Output the (x, y) coordinate of the center of the cell containing the given text.  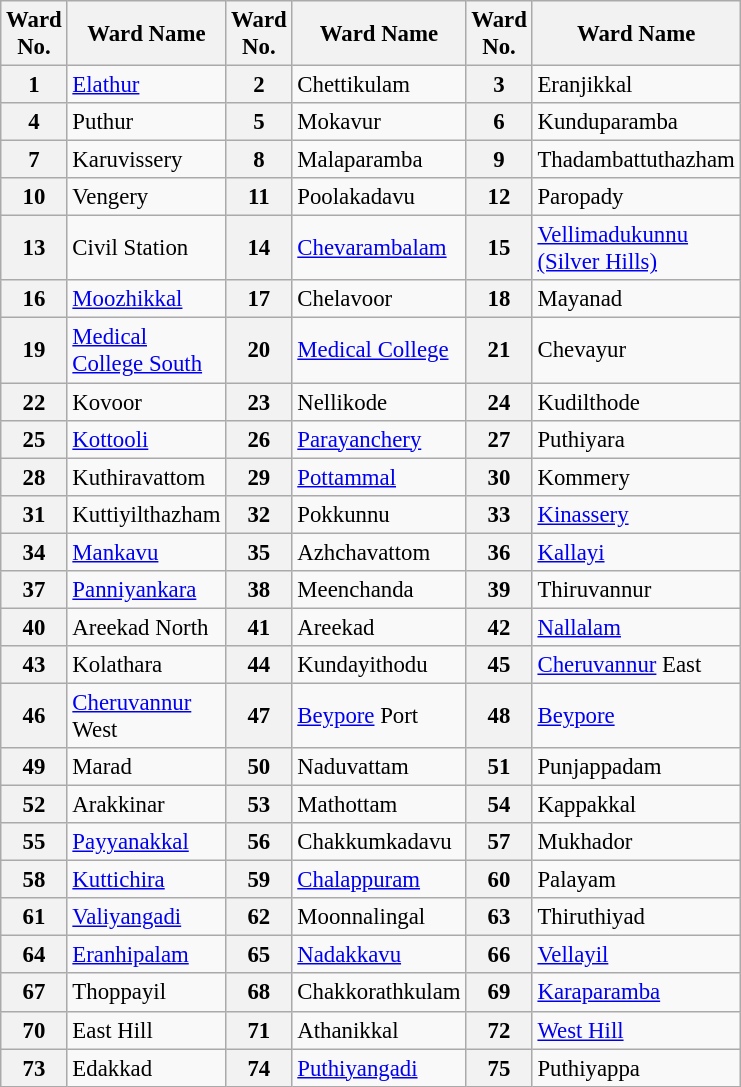
Kinassery (636, 514)
Kudilthode (636, 402)
60 (499, 880)
20 (259, 350)
67 (34, 993)
Thoppayil (146, 993)
Areekad North (146, 627)
Kappakkal (636, 805)
3 (499, 85)
Athanikkal (379, 1030)
Mankavu (146, 552)
27 (499, 439)
66 (499, 955)
Payyanakkal (146, 842)
Medical College South (146, 350)
Puthiyappa (636, 1068)
12 (499, 197)
57 (499, 842)
6 (499, 122)
2 (259, 85)
41 (259, 627)
Naduvattam (379, 767)
8 (259, 160)
Beypore (636, 716)
Parayanchery (379, 439)
Kuttichira (146, 880)
63 (499, 917)
5 (259, 122)
Cheruvannur West (146, 716)
48 (499, 716)
Chakkorathkulam (379, 993)
64 (34, 955)
Moonnalingal (379, 917)
75 (499, 1068)
61 (34, 917)
24 (499, 402)
45 (499, 665)
Kovoor (146, 402)
Malaparamba (379, 160)
74 (259, 1068)
47 (259, 716)
Kottooli (146, 439)
13 (34, 248)
31 (34, 514)
52 (34, 805)
Palayam (636, 880)
36 (499, 552)
62 (259, 917)
14 (259, 248)
46 (34, 716)
59 (259, 880)
68 (259, 993)
Kunduparamba (636, 122)
Kuttiyilthazham (146, 514)
Puthiyara (636, 439)
19 (34, 350)
Cheruvannur East (636, 665)
Panniyankara (146, 590)
26 (259, 439)
56 (259, 842)
29 (259, 477)
Edakkad (146, 1068)
28 (34, 477)
54 (499, 805)
Chettikulam (379, 85)
11 (259, 197)
18 (499, 299)
Kommery (636, 477)
32 (259, 514)
Chelavoor (379, 299)
25 (34, 439)
East Hill (146, 1030)
1 (34, 85)
Mayanad (636, 299)
49 (34, 767)
Mokavur (379, 122)
40 (34, 627)
22 (34, 402)
Valiyangadi (146, 917)
15 (499, 248)
Civil Station (146, 248)
16 (34, 299)
55 (34, 842)
34 (34, 552)
West Hill (636, 1030)
35 (259, 552)
37 (34, 590)
50 (259, 767)
Paropady (636, 197)
Chalappuram (379, 880)
Kuthiravattom (146, 477)
Moozhikkal (146, 299)
Vellayil (636, 955)
Kolathara (146, 665)
73 (34, 1068)
Chevayur (636, 350)
Meenchanda (379, 590)
Thiruvannur (636, 590)
Vengery (146, 197)
33 (499, 514)
Nadakkavu (379, 955)
23 (259, 402)
30 (499, 477)
10 (34, 197)
9 (499, 160)
21 (499, 350)
Medical College (379, 350)
69 (499, 993)
44 (259, 665)
42 (499, 627)
72 (499, 1030)
Punjappadam (636, 767)
Thiruthiyad (636, 917)
Eranjikkal (636, 85)
Poolakadavu (379, 197)
Arakkinar (146, 805)
53 (259, 805)
58 (34, 880)
Pottammal (379, 477)
Mathottam (379, 805)
Areekad (379, 627)
38 (259, 590)
Thadambattuthazham (636, 160)
Pokkunnu (379, 514)
Chakkumkadavu (379, 842)
Elathur (146, 85)
Puthiyangadi (379, 1068)
Karuvissery (146, 160)
Chevarambalam (379, 248)
Eranhipalam (146, 955)
39 (499, 590)
Nallalam (636, 627)
7 (34, 160)
17 (259, 299)
Kallayi (636, 552)
65 (259, 955)
70 (34, 1030)
Nellikode (379, 402)
Kundayithodu (379, 665)
Beypore Port (379, 716)
Mukhador (636, 842)
Marad (146, 767)
Karaparamba (636, 993)
Vellimadukunnu(Silver Hills) (636, 248)
Puthur (146, 122)
4 (34, 122)
71 (259, 1030)
43 (34, 665)
Azhchavattom (379, 552)
51 (499, 767)
